Extract the (x, y) coordinate from the center of the cell holding the provided text.  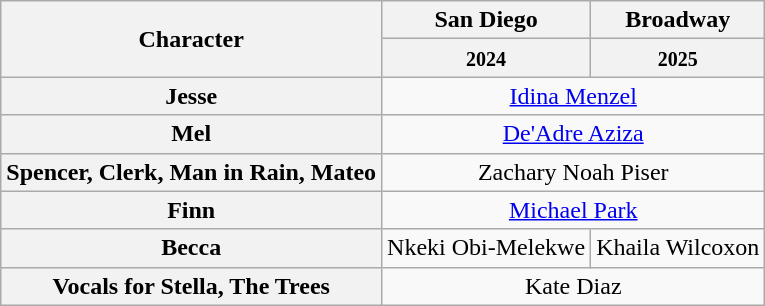
Michael Park (574, 210)
Nkeki Obi-Melekwe (486, 248)
Khaila Wilcoxon (678, 248)
Finn (192, 210)
Kate Diaz (574, 286)
Jesse (192, 96)
San Diego (486, 20)
Broadway (678, 20)
Vocals for Stella, The Trees (192, 286)
Zachary Noah Piser (574, 172)
Idina Menzel (574, 96)
De'Adre Aziza (574, 134)
2024 (486, 58)
Character (192, 39)
Spencer, Clerk, Man in Rain, Mateo (192, 172)
2025 (678, 58)
Becca (192, 248)
Mel (192, 134)
